Find where the given text appears and provide that cell's center as [X, Y] coordinate. 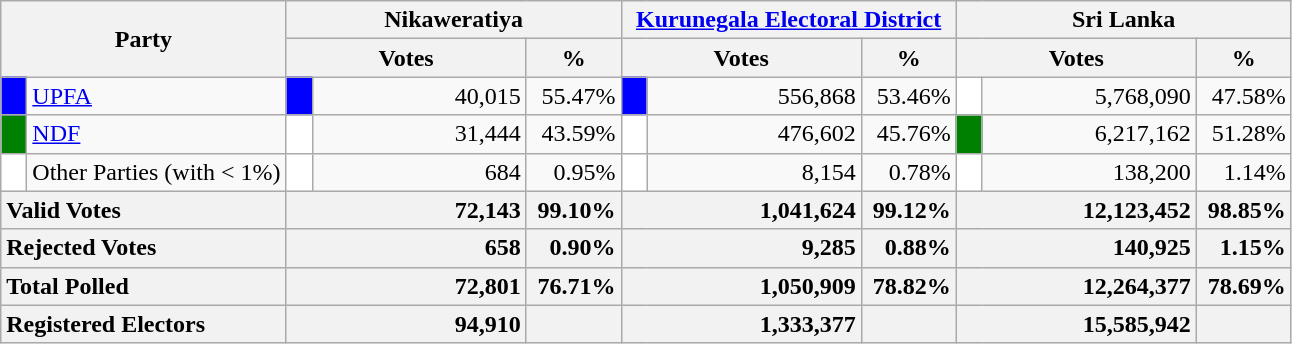
5,768,090 [1089, 96]
140,925 [1076, 248]
12,123,452 [1076, 210]
12,264,377 [1076, 286]
138,200 [1089, 172]
1,050,909 [741, 286]
72,801 [406, 286]
Rejected Votes [144, 248]
0.88% [908, 248]
72,143 [406, 210]
8,154 [754, 172]
Total Polled [144, 286]
98.85% [1244, 210]
76.71% [574, 286]
658 [406, 248]
40,015 [419, 96]
684 [419, 172]
9,285 [741, 248]
1,333,377 [741, 324]
43.59% [574, 134]
1.14% [1244, 172]
Nikaweratiya [454, 20]
99.12% [908, 210]
NDF [156, 134]
15,585,942 [1076, 324]
55.47% [574, 96]
Registered Electors [144, 324]
6,217,162 [1089, 134]
53.46% [908, 96]
1,041,624 [741, 210]
476,602 [754, 134]
556,868 [754, 96]
Kurunegala Electoral District [788, 20]
94,910 [406, 324]
UPFA [156, 96]
78.82% [908, 286]
78.69% [1244, 286]
0.78% [908, 172]
47.58% [1244, 96]
31,444 [419, 134]
Other Parties (with < 1%) [156, 172]
1.15% [1244, 248]
Sri Lanka [1124, 20]
0.95% [574, 172]
45.76% [908, 134]
51.28% [1244, 134]
Party [144, 39]
99.10% [574, 210]
0.90% [574, 248]
Valid Votes [144, 210]
